Output the (x, y) coordinate of the center of the cell containing the given text.  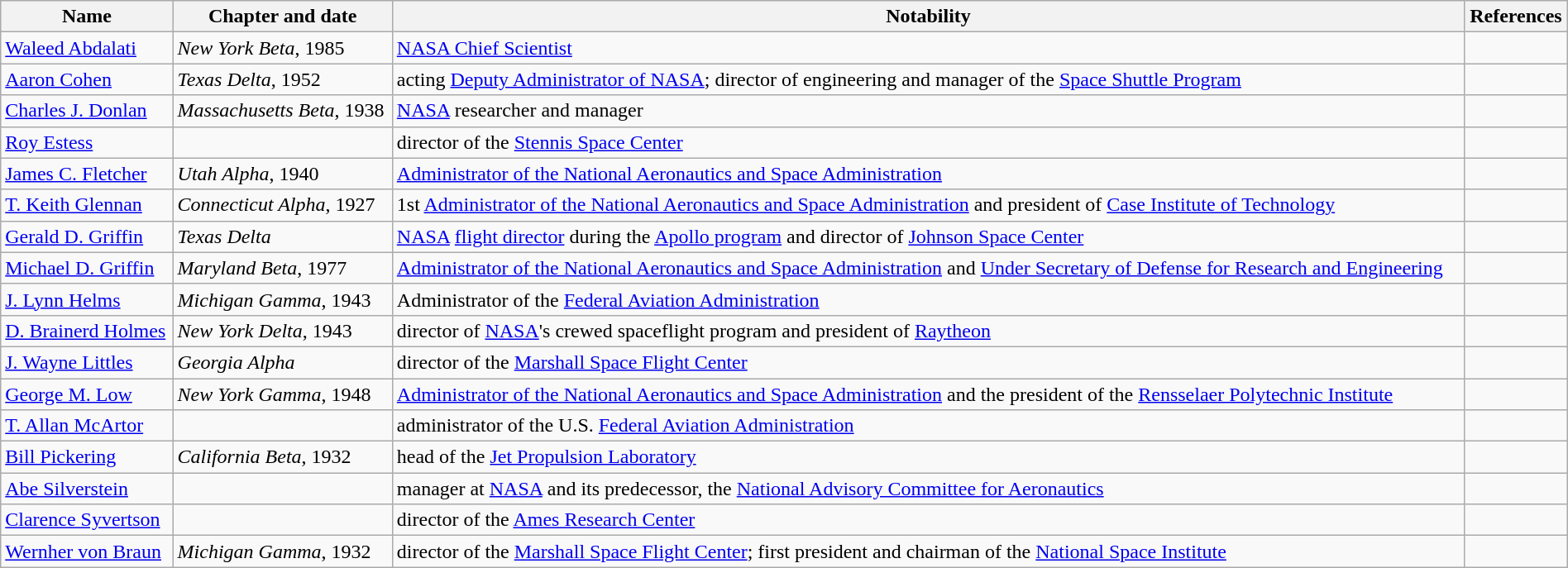
Charles J. Donlan (87, 111)
J. Wayne Littles (87, 362)
head of the Jet Propulsion Laboratory (928, 457)
Connecticut Alpha, 1927 (283, 205)
T. Keith Glennan (87, 205)
J. Lynn Helms (87, 299)
D. Brainerd Holmes (87, 331)
director of NASA's crewed spaceflight program and president of Raytheon (928, 331)
Utah Alpha, 1940 (283, 174)
References (1517, 17)
Administrator of the National Aeronautics and Space Administration and the president of the Rensselaer Polytechnic Institute (928, 394)
Abe Silverstein (87, 489)
Chapter and date (283, 17)
Administrator of the National Aeronautics and Space Administration and Under Secretary of Defense for Research and Engineering (928, 268)
director of the Marshall Space Flight Center (928, 362)
Maryland Beta, 1977 (283, 268)
Michigan Gamma, 1943 (283, 299)
California Beta, 1932 (283, 457)
director of the Ames Research Center (928, 520)
Texas Delta, 1952 (283, 79)
director of the Stennis Space Center (928, 142)
Name (87, 17)
director of the Marshall Space Flight Center; first president and chairman of the National Space Institute (928, 551)
T. Allan McArtor (87, 426)
Administrator of the Federal Aviation Administration (928, 299)
Notability (928, 17)
Massachusetts Beta, 1938 (283, 111)
Roy Estess (87, 142)
Gerald D. Griffin (87, 236)
manager at NASA and its predecessor, the National Advisory Committee for Aeronautics (928, 489)
NASA flight director during the Apollo program and director of Johnson Space Center (928, 236)
Texas Delta (283, 236)
James C. Fletcher (87, 174)
NASA researcher and manager (928, 111)
New York Delta, 1943 (283, 331)
1st Administrator of the National Aeronautics and Space Administration and president of Case Institute of Technology (928, 205)
New York Beta, 1985 (283, 48)
Wernher von Braun (87, 551)
administrator of the U.S. Federal Aviation Administration (928, 426)
Waleed Abdalati (87, 48)
Michael D. Griffin (87, 268)
Georgia Alpha (283, 362)
Michigan Gamma, 1932 (283, 551)
NASA Chief Scientist (928, 48)
George M. Low (87, 394)
Bill Pickering (87, 457)
Clarence Syvertson (87, 520)
Administrator of the National Aeronautics and Space Administration (928, 174)
Aaron Cohen (87, 79)
acting Deputy Administrator of NASA; director of engineering and manager of the Space Shuttle Program (928, 79)
New York Gamma, 1948 (283, 394)
